Output the [X, Y] coordinate of the center of the cell containing the given text.  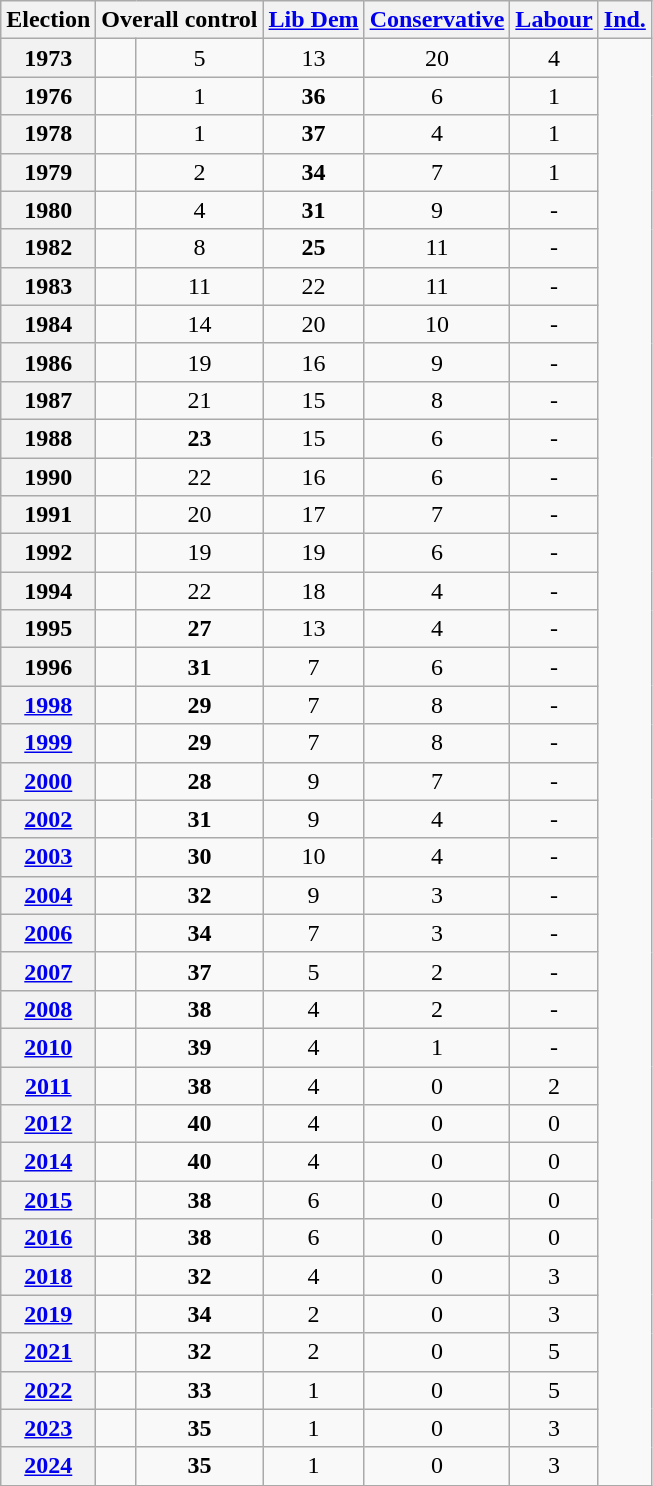
28 [200, 781]
14 [200, 324]
2019 [48, 1314]
1994 [48, 591]
1988 [48, 438]
23 [200, 438]
1973 [48, 58]
2014 [48, 1162]
1992 [48, 553]
39 [200, 1047]
Conservative [437, 20]
2008 [48, 1009]
1991 [48, 515]
Lib Dem [314, 20]
2000 [48, 781]
2006 [48, 933]
2011 [48, 1085]
1979 [48, 172]
30 [200, 857]
2024 [48, 1466]
1996 [48, 667]
25 [314, 248]
2010 [48, 1047]
2015 [48, 1200]
2004 [48, 895]
18 [314, 591]
1998 [48, 705]
2002 [48, 819]
17 [314, 515]
Overall control [180, 20]
33 [200, 1390]
1980 [48, 210]
Labour [554, 20]
1990 [48, 477]
27 [200, 629]
2007 [48, 971]
1982 [48, 248]
1984 [48, 324]
1987 [48, 400]
21 [200, 400]
Ind. [624, 20]
2022 [48, 1390]
1995 [48, 629]
2012 [48, 1124]
2021 [48, 1352]
2003 [48, 857]
2016 [48, 1238]
1978 [48, 134]
36 [314, 96]
1986 [48, 362]
1983 [48, 286]
1999 [48, 743]
1976 [48, 96]
Election [48, 20]
2018 [48, 1276]
2023 [48, 1428]
